Locate the cell with the specified text and output its (x, y) center coordinate. 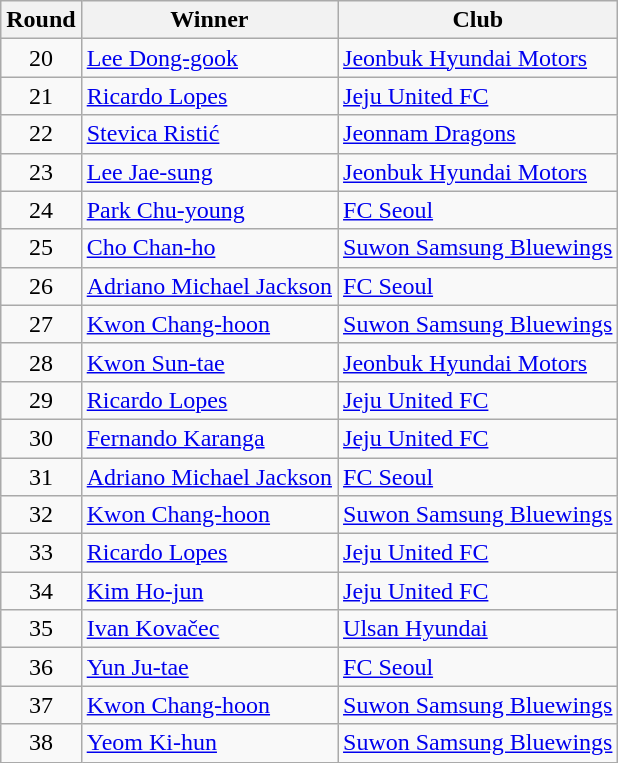
30 (41, 438)
Round (41, 20)
28 (41, 362)
Kim Ho-jun (209, 591)
Ivan Kovačec (209, 629)
Club (478, 20)
24 (41, 210)
Winner (209, 20)
31 (41, 477)
20 (41, 58)
Cho Chan-ho (209, 248)
Lee Dong-gook (209, 58)
Jeonnam Dragons (478, 134)
32 (41, 515)
29 (41, 400)
Yun Ju-tae (209, 667)
Fernando Karanga (209, 438)
33 (41, 553)
Kwon Sun-tae (209, 362)
37 (41, 705)
21 (41, 96)
26 (41, 286)
Ulsan Hyundai (478, 629)
27 (41, 324)
22 (41, 134)
23 (41, 172)
Park Chu-young (209, 210)
Yeom Ki-hun (209, 743)
Lee Jae-sung (209, 172)
Stevica Ristić (209, 134)
38 (41, 743)
35 (41, 629)
36 (41, 667)
25 (41, 248)
34 (41, 591)
